Return the (X, Y) coordinate for the center point of the cell that contains the specified text.  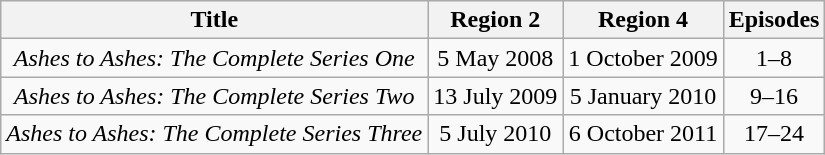
6 October 2011 (643, 134)
Title (214, 20)
9–16 (774, 96)
17–24 (774, 134)
Episodes (774, 20)
13 July 2009 (496, 96)
Ashes to Ashes: The Complete Series Two (214, 96)
Ashes to Ashes: The Complete Series Three (214, 134)
Region 2 (496, 20)
1–8 (774, 58)
Region 4 (643, 20)
1 October 2009 (643, 58)
5 July 2010 (496, 134)
Ashes to Ashes: The Complete Series One (214, 58)
5 January 2010 (643, 96)
5 May 2008 (496, 58)
